Search for the cell housing the specified text and yield its [X, Y] center coordinate. 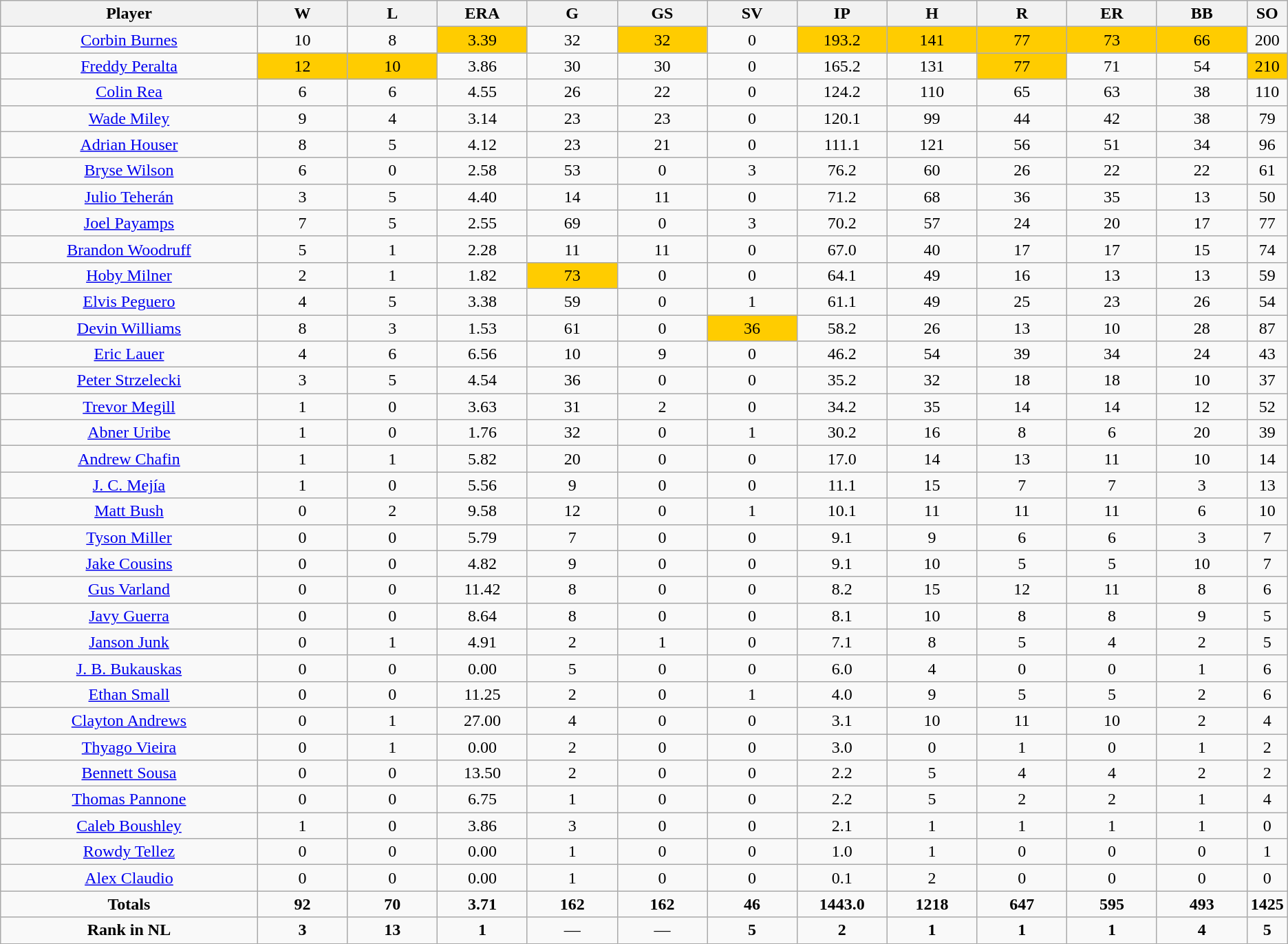
210 [1267, 66]
10.1 [842, 511]
J. B. Bukauskas [129, 668]
7.1 [842, 642]
165.2 [842, 66]
3.39 [483, 40]
99 [932, 118]
Devin Williams [129, 328]
H [932, 14]
Player [129, 14]
493 [1201, 904]
SV [753, 14]
4.0 [842, 694]
68 [932, 197]
56 [1022, 144]
71 [1112, 66]
3.71 [483, 904]
67.0 [842, 249]
Andrew Chafin [129, 459]
120.1 [842, 118]
70 [392, 904]
Gus Varland [129, 590]
4.54 [483, 380]
50 [1267, 197]
17.0 [842, 459]
92 [303, 904]
1425 [1267, 904]
25 [1022, 301]
11.42 [483, 590]
8.64 [483, 616]
5.79 [483, 537]
Rank in NL [129, 930]
3.14 [483, 118]
5.56 [483, 485]
5.82 [483, 459]
53 [572, 171]
57 [932, 223]
21 [662, 144]
111.1 [842, 144]
Brandon Woodruff [129, 249]
Joel Payamps [129, 223]
3.0 [842, 747]
44 [1022, 118]
2.1 [842, 826]
52 [1267, 407]
Tyson Miller [129, 537]
1.82 [483, 275]
L [392, 14]
Clayton Andrews [129, 720]
31 [572, 407]
124.2 [842, 92]
11.25 [483, 694]
87 [1267, 328]
6.56 [483, 354]
GS [662, 14]
Matt Bush [129, 511]
1443.0 [842, 904]
6.0 [842, 668]
Ethan Small [129, 694]
Totals [129, 904]
4.40 [483, 197]
3.38 [483, 301]
61.1 [842, 301]
79 [1267, 118]
Bryse Wilson [129, 171]
IP [842, 14]
64.1 [842, 275]
3.63 [483, 407]
43 [1267, 354]
Caleb Boushley [129, 826]
Julio Teherán [129, 197]
65 [1022, 92]
Trevor Megill [129, 407]
8.2 [842, 590]
13.50 [483, 773]
4.91 [483, 642]
Colin Rea [129, 92]
11.1 [842, 485]
ERA [483, 14]
G [572, 14]
647 [1022, 904]
2.28 [483, 249]
66 [1201, 40]
30.2 [842, 433]
27.00 [483, 720]
Bennett Sousa [129, 773]
Alex Claudio [129, 878]
46.2 [842, 354]
121 [932, 144]
1.0 [842, 852]
58.2 [842, 328]
2.58 [483, 171]
46 [753, 904]
1.76 [483, 433]
Freddy Peralta [129, 66]
37 [1267, 380]
6.75 [483, 800]
Rowdy Tellez [129, 852]
2.55 [483, 223]
9.58 [483, 511]
Javy Guerra [129, 616]
Jake Cousins [129, 564]
4.12 [483, 144]
Adrian Houser [129, 144]
BB [1201, 14]
193.2 [842, 40]
60 [932, 171]
131 [932, 66]
34.2 [842, 407]
74 [1267, 249]
Abner Uribe [129, 433]
J. C. Mejía [129, 485]
Thomas Pannone [129, 800]
W [303, 14]
SO [1267, 14]
Wade Miley [129, 118]
Corbin Burnes [129, 40]
28 [1201, 328]
76.2 [842, 171]
1218 [932, 904]
3.1 [842, 720]
Hoby Milner [129, 275]
200 [1267, 40]
8.1 [842, 616]
40 [932, 249]
595 [1112, 904]
63 [1112, 92]
4.82 [483, 564]
96 [1267, 144]
ER [1112, 14]
Janson Junk [129, 642]
70.2 [842, 223]
69 [572, 223]
35.2 [842, 380]
42 [1112, 118]
4.55 [483, 92]
71.2 [842, 197]
51 [1112, 144]
Thyago Vieira [129, 747]
1.53 [483, 328]
141 [932, 40]
0.1 [842, 878]
Elvis Peguero [129, 301]
R [1022, 14]
Peter Strzelecki [129, 380]
Eric Lauer [129, 354]
